Output the (X, Y) coordinate of the center of the cell containing the given text.  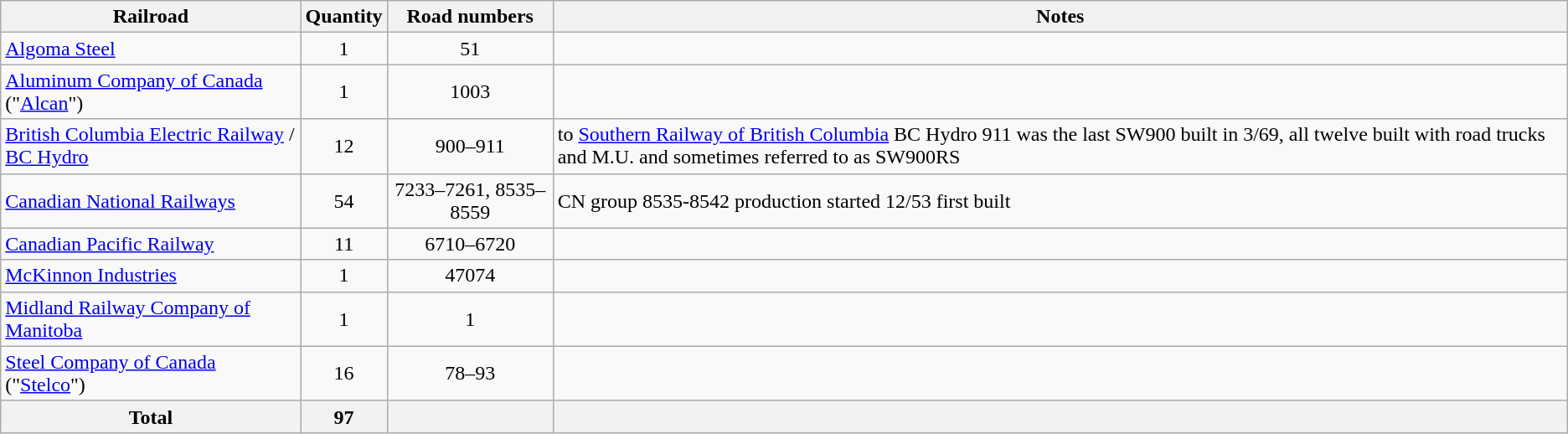
Aluminum Company of Canada ("Alcan") (151, 92)
Steel Company of Canada ("Stelco") (151, 374)
Total (151, 416)
McKinnon Industries (151, 276)
97 (343, 416)
Canadian Pacific Railway (151, 244)
Notes (1060, 17)
Quantity (343, 17)
78–93 (470, 374)
12 (343, 146)
Midland Railway Company of Manitoba (151, 318)
CN group 8535-8542 production started 12/53 first built (1060, 201)
11 (343, 244)
7233–7261, 8535–8559 (470, 201)
6710–6720 (470, 244)
900–911 (470, 146)
16 (343, 374)
Road numbers (470, 17)
Canadian National Railways (151, 201)
British Columbia Electric Railway / BC Hydro (151, 146)
47074 (470, 276)
1003 (470, 92)
51 (470, 49)
Railroad (151, 17)
54 (343, 201)
Algoma Steel (151, 49)
